Search for the cell housing the specified text and yield its (X, Y) center coordinate. 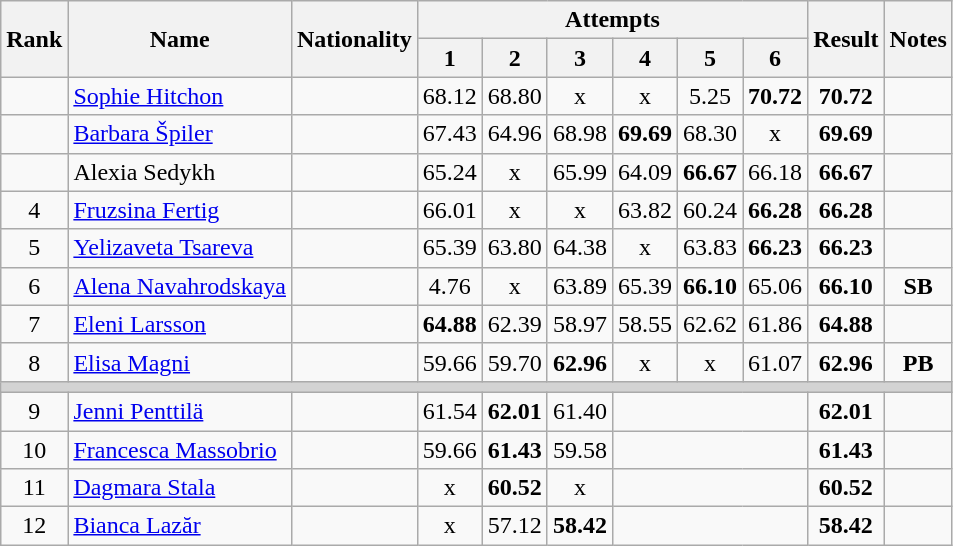
63.83 (710, 248)
63.80 (514, 248)
65.99 (580, 172)
61.54 (450, 411)
59.58 (580, 449)
57.12 (514, 526)
65.06 (776, 286)
59.70 (514, 362)
61.40 (580, 411)
Sophie Hitchon (180, 96)
2 (514, 58)
Result (846, 39)
66.01 (450, 210)
12 (34, 526)
65.24 (450, 172)
1 (450, 58)
63.82 (644, 210)
Name (180, 39)
63.89 (580, 286)
Rank (34, 39)
Bianca Lazăr (180, 526)
Yelizaveta Tsareva (180, 248)
7 (34, 324)
64.96 (514, 134)
Elisa Magni (180, 362)
Barbara Špiler (180, 134)
58.55 (644, 324)
67.43 (450, 134)
68.80 (514, 96)
Francesca Massobrio (180, 449)
5.25 (710, 96)
Attempts (612, 20)
61.07 (776, 362)
58.97 (580, 324)
64.09 (644, 172)
Fruzsina Fertig (180, 210)
3 (580, 58)
11 (34, 488)
Jenni Penttilä (180, 411)
SB (918, 286)
10 (34, 449)
PB (918, 362)
8 (34, 362)
66.18 (776, 172)
Nationality (354, 39)
60.24 (710, 210)
61.86 (776, 324)
Eleni Larsson (180, 324)
4.76 (450, 286)
Dagmara Stala (180, 488)
68.98 (580, 134)
Alena Navahrodskaya (180, 286)
62.39 (514, 324)
62.62 (710, 324)
Notes (918, 39)
Alexia Sedykh (180, 172)
64.38 (580, 248)
9 (34, 411)
68.12 (450, 96)
68.30 (710, 134)
